Find where the given text appears and provide that cell's center as (X, Y) coordinate. 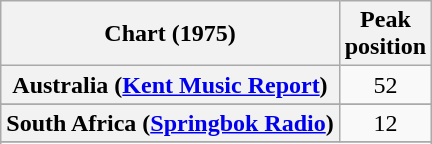
South Africa (Springbok Radio) (170, 123)
Australia (Kent Music Report) (170, 85)
Chart (1975) (170, 34)
12 (385, 123)
Peakposition (385, 34)
52 (385, 85)
